Return (x, y) of the center of cell containing provided text 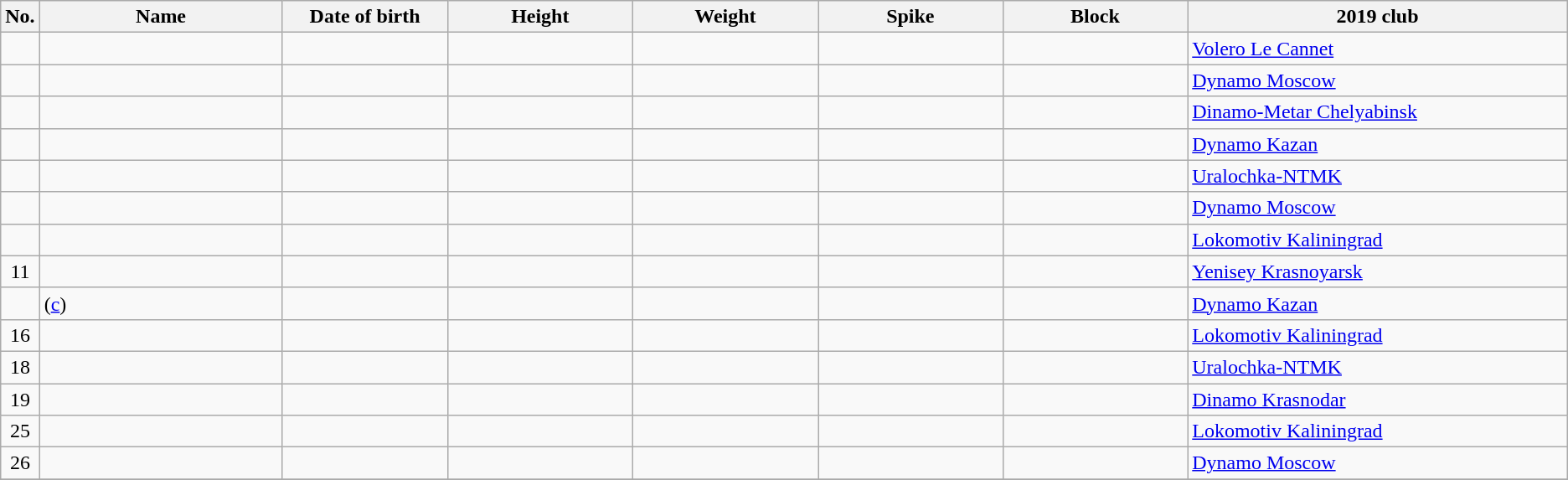
25 (20, 431)
Name (161, 17)
Height (539, 17)
Date of birth (365, 17)
Dinamo-Metar Chelyabinsk (1377, 112)
26 (20, 463)
18 (20, 367)
19 (20, 400)
No. (20, 17)
Block (1096, 17)
2019 club (1377, 17)
Weight (725, 17)
16 (20, 335)
Yenisey Krasnoyarsk (1377, 271)
11 (20, 271)
Volero Le Cannet (1377, 49)
Spike (911, 17)
Dinamo Krasnodar (1377, 400)
(c) (161, 303)
